Output the (x, y) coordinate of the center of the cell containing the given text.  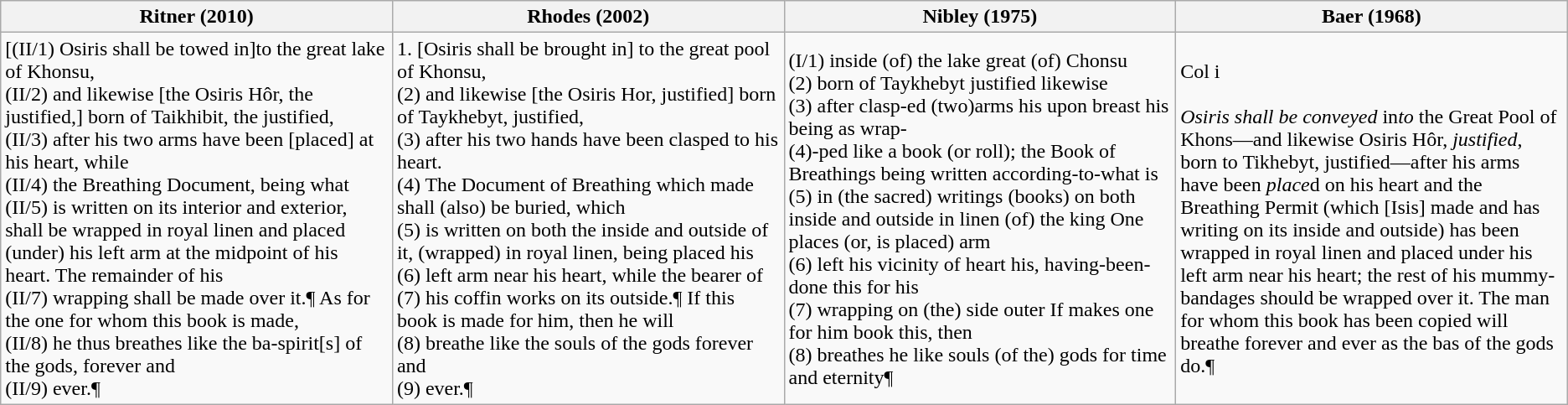
Baer (1968) (1372, 17)
Rhodes (2002) (588, 17)
Nibley (1975) (980, 17)
Ritner (2010) (197, 17)
